Locate the cell with the specified text and output its (X, Y) center coordinate. 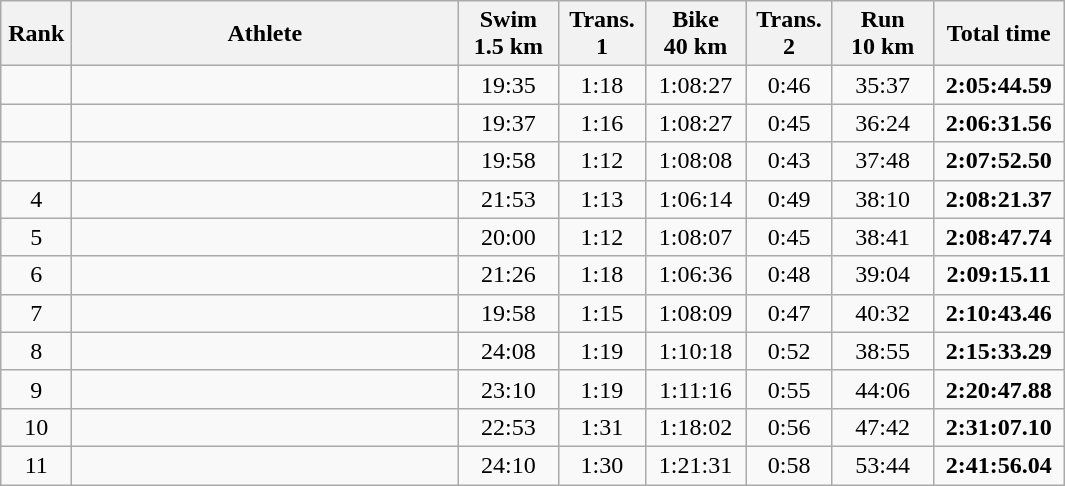
21:26 (508, 275)
10 (36, 427)
1:13 (602, 199)
Total time (998, 34)
0:52 (789, 351)
1:18:02 (696, 427)
37:48 (882, 161)
35:37 (882, 85)
Bike40 km (696, 34)
Swim1.5 km (508, 34)
23:10 (508, 389)
2:15:33.29 (998, 351)
40:32 (882, 313)
22:53 (508, 427)
1:06:14 (696, 199)
1:06:36 (696, 275)
19:35 (508, 85)
1:15 (602, 313)
19:37 (508, 123)
0:49 (789, 199)
39:04 (882, 275)
0:58 (789, 465)
24:10 (508, 465)
2:06:31.56 (998, 123)
1:08:09 (696, 313)
1:10:18 (696, 351)
2:05:44.59 (998, 85)
2:08:21.37 (998, 199)
44:06 (882, 389)
38:55 (882, 351)
1:31 (602, 427)
21:53 (508, 199)
8 (36, 351)
1:30 (602, 465)
4 (36, 199)
2:08:47.74 (998, 237)
Run10 km (882, 34)
Rank (36, 34)
0:56 (789, 427)
1:16 (602, 123)
2:10:43.46 (998, 313)
11 (36, 465)
2:09:15.11 (998, 275)
1:11:16 (696, 389)
24:08 (508, 351)
2:41:56.04 (998, 465)
0:43 (789, 161)
Trans. 1 (602, 34)
1:08:08 (696, 161)
2:07:52.50 (998, 161)
9 (36, 389)
1:08:07 (696, 237)
20:00 (508, 237)
47:42 (882, 427)
38:41 (882, 237)
2:20:47.88 (998, 389)
Athlete (265, 34)
2:31:07.10 (998, 427)
6 (36, 275)
0:46 (789, 85)
0:47 (789, 313)
Trans. 2 (789, 34)
0:48 (789, 275)
1:21:31 (696, 465)
38:10 (882, 199)
53:44 (882, 465)
7 (36, 313)
0:55 (789, 389)
36:24 (882, 123)
5 (36, 237)
